Detect which cell encompasses the target text, then output its (x, y) center coordinate. 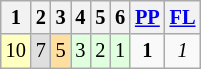
7 (41, 51)
4 (80, 17)
FL (183, 17)
PP (148, 17)
6 (120, 17)
10 (16, 51)
